Capture the cell that displays the provided text and extract its [x, y] central coordinate. 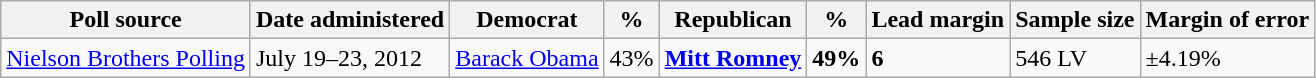
±4.19% [1228, 58]
Republican [733, 20]
Margin of error [1228, 20]
Poll source [126, 20]
July 19–23, 2012 [350, 58]
Nielson Brothers Polling [126, 58]
Barack Obama [527, 58]
Mitt Romney [733, 58]
6 [938, 58]
49% [836, 58]
546 LV [1075, 58]
Lead margin [938, 20]
Democrat [527, 20]
Date administered [350, 20]
43% [632, 58]
Sample size [1075, 20]
